Provide the (x, y) coordinate of the cell's center where the given text is located.  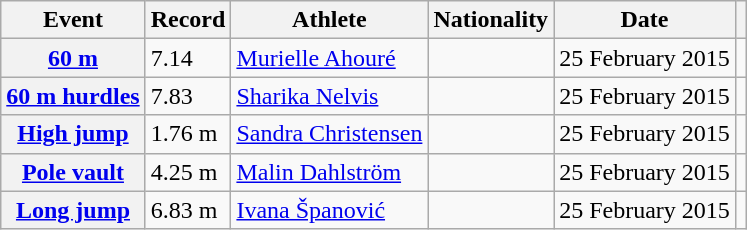
Murielle Ahouré (330, 58)
60 m hurdles (73, 96)
Sandra Christensen (330, 134)
Record (188, 20)
1.76 m (188, 134)
Long jump (73, 210)
4.25 m (188, 172)
7.14 (188, 58)
60 m (73, 58)
6.83 m (188, 210)
Athlete (330, 20)
Pole vault (73, 172)
High jump (73, 134)
Ivana Španović (330, 210)
Nationality (491, 20)
Event (73, 20)
7.83 (188, 96)
Sharika Nelvis (330, 96)
Malin Dahlström (330, 172)
Date (645, 20)
